Return the (x, y) coordinate for the center point of the cell that contains the specified text.  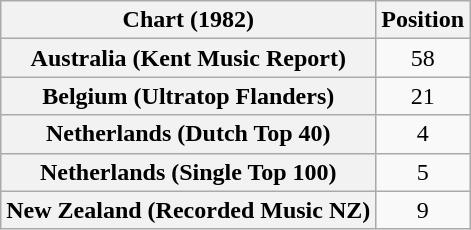
58 (423, 58)
Belgium (Ultratop Flanders) (188, 96)
Australia (Kent Music Report) (188, 58)
Chart (1982) (188, 20)
New Zealand (Recorded Music NZ) (188, 210)
21 (423, 96)
5 (423, 172)
Netherlands (Dutch Top 40) (188, 134)
4 (423, 134)
Netherlands (Single Top 100) (188, 172)
9 (423, 210)
Position (423, 20)
